Locate the cell with the specified text and output its [X, Y] center coordinate. 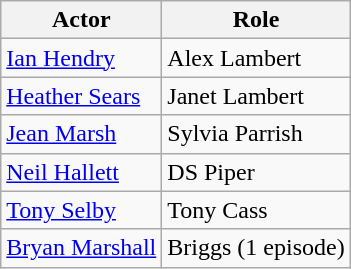
Janet Lambert [256, 96]
Sylvia Parrish [256, 134]
Tony Cass [256, 210]
Actor [82, 20]
Bryan Marshall [82, 248]
Jean Marsh [82, 134]
Neil Hallett [82, 172]
Ian Hendry [82, 58]
Briggs (1 episode) [256, 248]
Heather Sears [82, 96]
DS Piper [256, 172]
Alex Lambert [256, 58]
Role [256, 20]
Tony Selby [82, 210]
